Return (X, Y) of the center of cell containing provided text 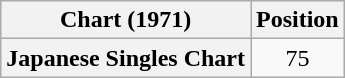
Chart (1971) (126, 20)
Japanese Singles Chart (126, 58)
Position (297, 20)
75 (297, 58)
